Output the [X, Y] coordinate of the center of the cell containing the given text.  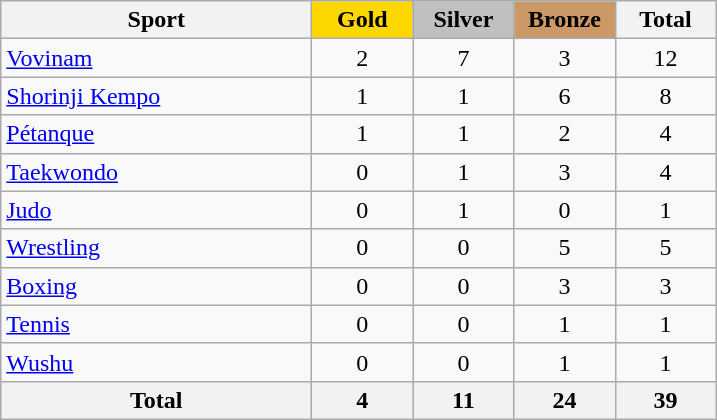
Pétanque [156, 134]
7 [464, 58]
Silver [464, 20]
24 [564, 400]
Wushu [156, 362]
8 [666, 96]
Tennis [156, 324]
Wrestling [156, 248]
Gold [362, 20]
Shorinji Kempo [156, 96]
12 [666, 58]
Boxing [156, 286]
Judo [156, 210]
Taekwondo [156, 172]
Vovinam [156, 58]
39 [666, 400]
6 [564, 96]
Bronze [564, 20]
Sport [156, 20]
11 [464, 400]
